From the cell containing the given text, extract its center point as (X, Y) coordinate. 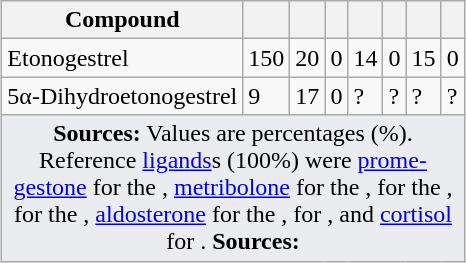
5α-Dihydroetonogestrel (122, 96)
Compound (122, 20)
14 (366, 58)
150 (266, 58)
9 (266, 96)
15 (424, 58)
20 (308, 58)
Etonogestrel (122, 58)
17 (308, 96)
